Find where the given text appears and provide that cell's center as (X, Y) coordinate. 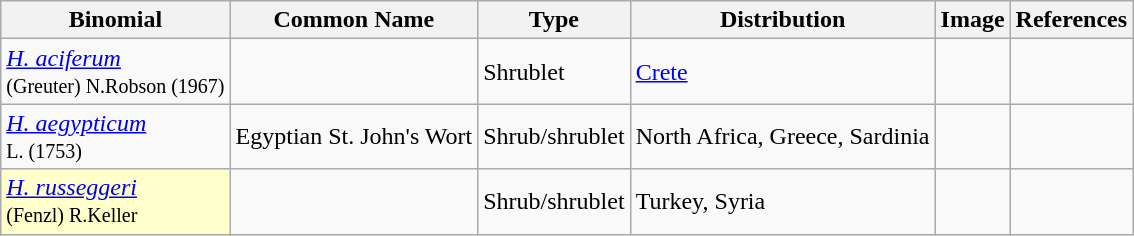
H. russeggeri(Fenzl) R.Keller (116, 202)
Type (554, 20)
H. aciferum(Greuter) N.Robson (1967) (116, 72)
North Africa, Greece, Sardinia (782, 136)
Shrublet (554, 72)
Egyptian St. John's Wort (354, 136)
Turkey, Syria (782, 202)
References (1072, 20)
Common Name (354, 20)
Image (972, 20)
Distribution (782, 20)
Crete (782, 72)
H. aegypticumL. (1753) (116, 136)
Binomial (116, 20)
